Provide the [X, Y] coordinate of the cell's center where the given text is located.  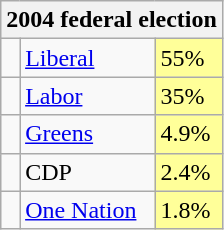
One Nation [88, 210]
2004 federal election [112, 20]
Labor [88, 96]
CDP [88, 172]
2.4% [189, 172]
4.9% [189, 134]
35% [189, 96]
Greens [88, 134]
55% [189, 58]
1.8% [189, 210]
Liberal [88, 58]
